Locate the cell with the specified text and output its (X, Y) center coordinate. 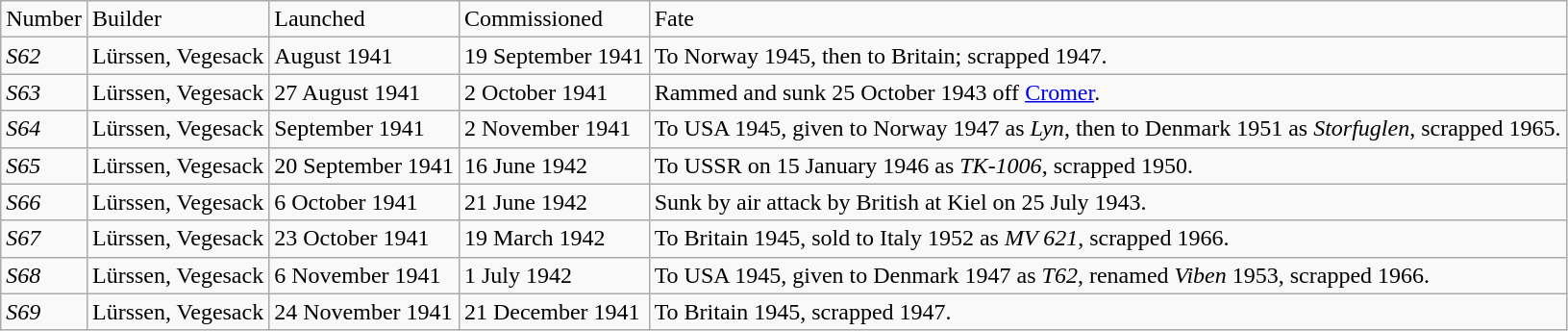
S66 (44, 202)
24 November 1941 (364, 312)
21 December 1941 (554, 312)
To Norway 1945, then to Britain; scrapped 1947. (1108, 56)
6 October 1941 (364, 202)
September 1941 (364, 129)
19 March 1942 (554, 239)
Commissioned (554, 19)
S69 (44, 312)
Builder (177, 19)
2 October 1941 (554, 92)
To Britain 1945, sold to Italy 1952 as MV 621, scrapped 1966. (1108, 239)
20 September 1941 (364, 165)
16 June 1942 (554, 165)
S63 (44, 92)
Launched (364, 19)
Number (44, 19)
23 October 1941 (364, 239)
S67 (44, 239)
Sunk by air attack by British at Kiel on 25 July 1943. (1108, 202)
To USA 1945, given to Denmark 1947 as T62, renamed Viben 1953, scrapped 1966. (1108, 275)
To USSR on 15 January 1946 as TK-1006, scrapped 1950. (1108, 165)
To Britain 1945, scrapped 1947. (1108, 312)
Rammed and sunk 25 October 1943 off Cromer. (1108, 92)
S65 (44, 165)
21 June 1942 (554, 202)
Fate (1108, 19)
27 August 1941 (364, 92)
S62 (44, 56)
6 November 1941 (364, 275)
August 1941 (364, 56)
To USA 1945, given to Norway 1947 as Lyn, then to Denmark 1951 as Storfuglen, scrapped 1965. (1108, 129)
19 September 1941 (554, 56)
S64 (44, 129)
S68 (44, 275)
2 November 1941 (554, 129)
1 July 1942 (554, 275)
